Return [x, y] of the center of cell containing provided text 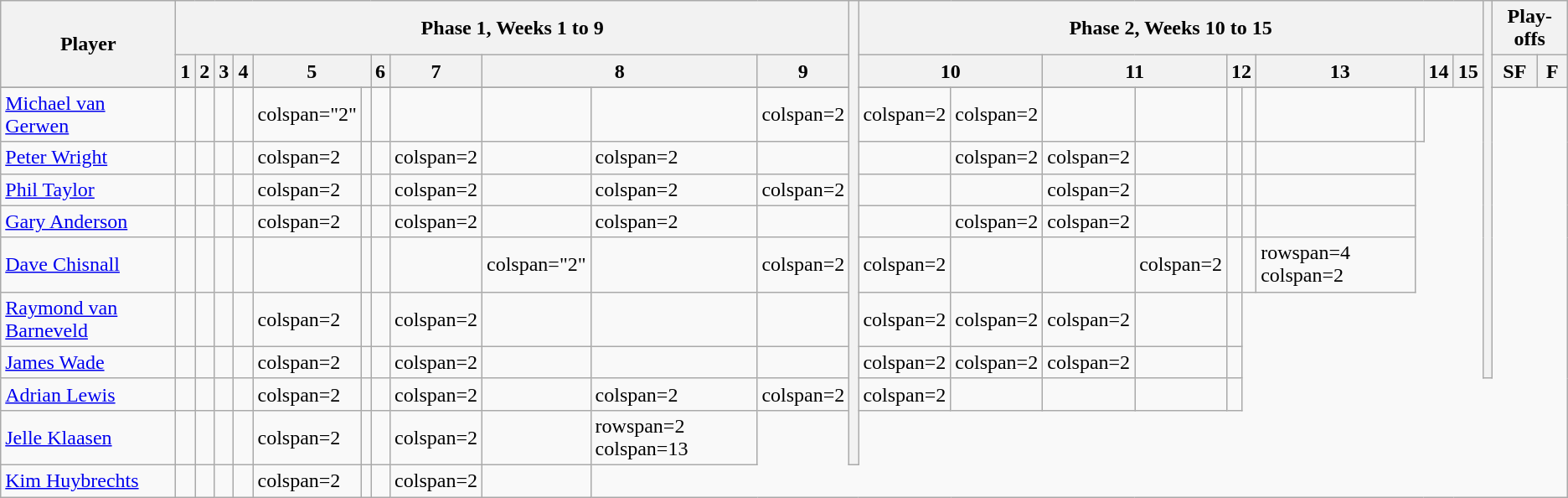
15 [1467, 71]
13 [1340, 71]
rowspan=2 colspan=13 [673, 438]
Gary Anderson [89, 221]
SF [1514, 71]
James Wade [89, 362]
12 [1241, 71]
F [1552, 71]
1 [186, 71]
Raymond van Barneveld [89, 319]
Player [89, 44]
rowspan=4 colspan=2 [1335, 265]
10 [951, 71]
Phase 2, Weeks 10 to 15 [1171, 29]
7 [436, 71]
5 [312, 71]
Michael van Gerwen [89, 114]
6 [380, 71]
Dave Chisnall [89, 265]
2 [204, 71]
4 [243, 71]
Jelle Klaasen [89, 438]
8 [620, 71]
Phil Taylor [89, 189]
Kim Huybrechts [89, 480]
11 [1135, 71]
9 [803, 71]
3 [224, 71]
Phase 1, Weeks 1 to 9 [513, 29]
Play-offs [1529, 29]
Adrian Lewis [89, 394]
14 [1439, 71]
Peter Wright [89, 158]
